From the cell containing the given text, extract its center point as (X, Y) coordinate. 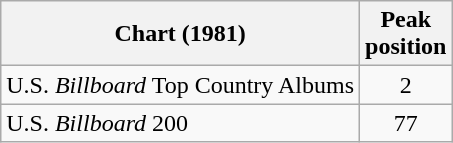
2 (406, 85)
Chart (1981) (180, 34)
U.S. Billboard 200 (180, 123)
77 (406, 123)
Peakposition (406, 34)
U.S. Billboard Top Country Albums (180, 85)
